Provide the [x, y] coordinate of the cell's center where the given text is located.  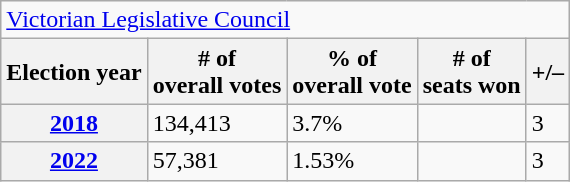
134,413 [217, 123]
Victorian Legislative Council [286, 20]
+/– [548, 72]
3.7% [352, 123]
2022 [74, 161]
# ofoverall votes [217, 72]
57,381 [217, 161]
1.53% [352, 161]
# ofseats won [472, 72]
% ofoverall vote [352, 72]
2018 [74, 123]
Election year [74, 72]
